Determine the [X, Y] coordinate at the center of the cell enclosing the given text.  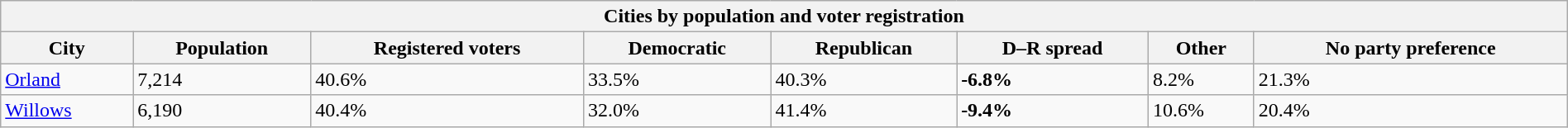
32.0% [676, 111]
Cities by population and voter registration [784, 17]
41.4% [863, 111]
City [67, 48]
40.6% [447, 79]
Registered voters [447, 48]
40.3% [863, 79]
-6.8% [1053, 79]
8.2% [1201, 79]
7,214 [222, 79]
21.3% [1411, 79]
6,190 [222, 111]
Democratic [676, 48]
Republican [863, 48]
-9.4% [1053, 111]
33.5% [676, 79]
Willows [67, 111]
Orland [67, 79]
D–R spread [1053, 48]
40.4% [447, 111]
Population [222, 48]
20.4% [1411, 111]
10.6% [1201, 111]
Other [1201, 48]
No party preference [1411, 48]
